Detect which cell encompasses the target text, then output its (X, Y) center coordinate. 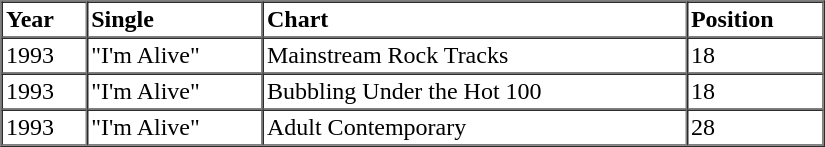
Chart (474, 20)
Bubbling Under the Hot 100 (474, 92)
28 (754, 128)
Year (44, 20)
Adult Contemporary (474, 128)
Single (175, 20)
Position (754, 20)
Mainstream Rock Tracks (474, 56)
